Identify which cell holds the provided text, then report its (X, Y) central coordinate. 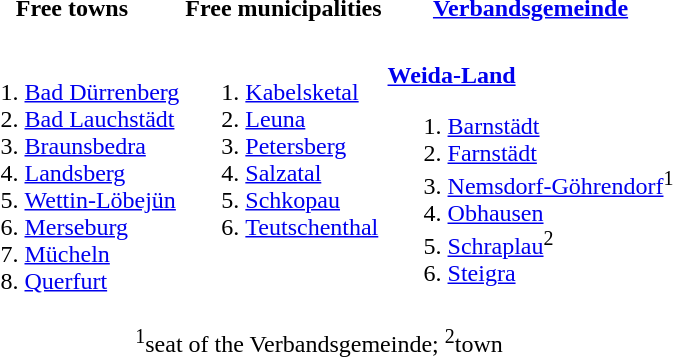
KabelsketalLeunaPetersbergSalzatalSchkopauTeutschenthal (284, 173)
